Extract the (X, Y) coordinate from the center of the cell holding the provided text.  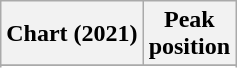
Chart (2021) (72, 34)
Peakposition (189, 34)
